For the text-containing cell, return its midpoint in (X, Y) coordinate format. 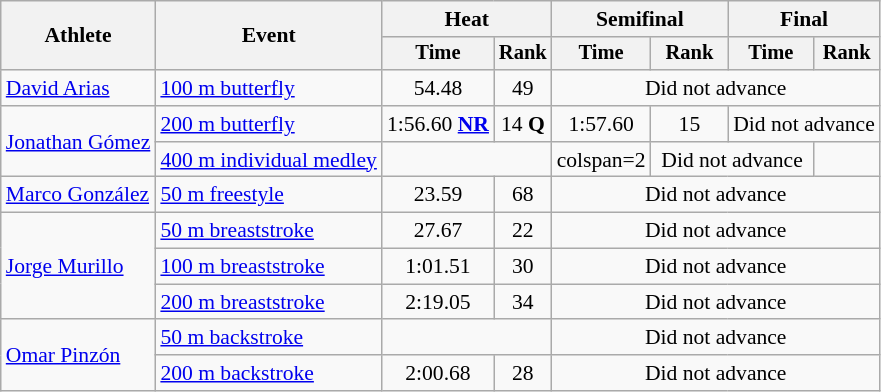
Heat (467, 19)
200 m breaststroke (268, 302)
Jonathan Gómez (78, 142)
100 m breaststroke (268, 267)
54.48 (438, 88)
50 m freestyle (268, 195)
Jorge Murillo (78, 266)
2:19.05 (438, 302)
1:01.51 (438, 267)
Event (268, 36)
23.59 (438, 195)
68 (523, 195)
50 m backstroke (268, 338)
28 (523, 373)
1:57.60 (602, 124)
30 (523, 267)
1:56.60 NR (438, 124)
colspan=2 (602, 160)
Semifinal (640, 19)
Marco González (78, 195)
50 m breaststroke (268, 231)
200 m backstroke (268, 373)
100 m butterfly (268, 88)
Athlete (78, 36)
Final (804, 19)
400 m individual medley (268, 160)
34 (523, 302)
22 (523, 231)
David Arias (78, 88)
15 (690, 124)
200 m butterfly (268, 124)
14 Q (523, 124)
2:00.68 (438, 373)
Omar Pinzón (78, 356)
49 (523, 88)
27.67 (438, 231)
